For the text-containing cell, return its midpoint in (X, Y) coordinate format. 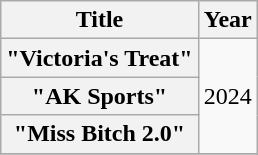
2024 (228, 96)
"Miss Bitch 2.0" (100, 134)
"AK Sports" (100, 96)
"Victoria's Treat" (100, 58)
Title (100, 20)
Year (228, 20)
